Pinpoint the cell where the given text exists, returning its [X, Y] midpoint coordinate. 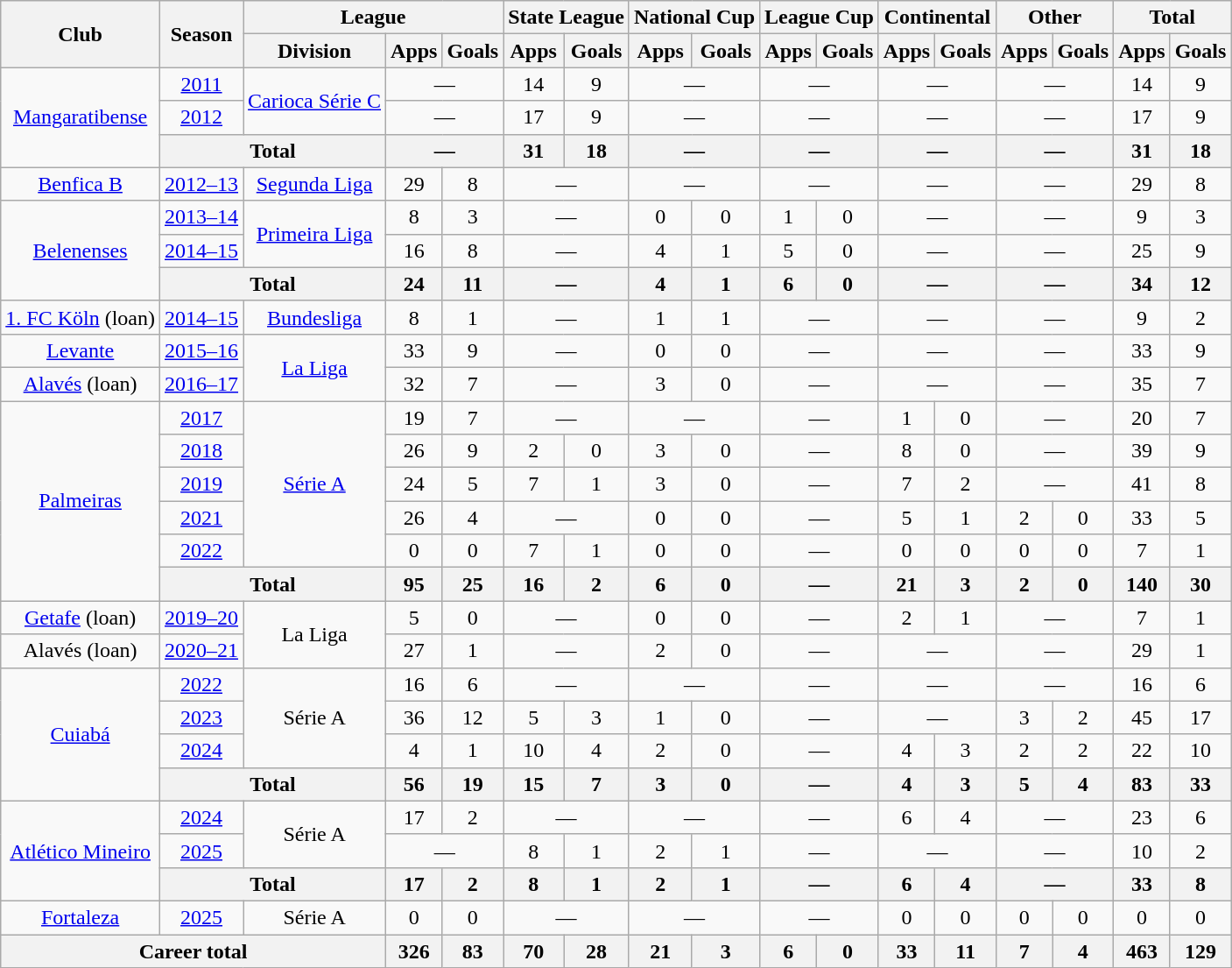
Carioca Série C [315, 101]
2015–16 [201, 350]
15 [534, 784]
27 [414, 651]
1. FC Köln (loan) [81, 317]
32 [414, 384]
Getafe (loan) [81, 618]
2021 [201, 518]
2016–17 [201, 384]
State League [567, 18]
463 [1142, 950]
National Cup [693, 18]
2013–14 [201, 217]
2018 [201, 451]
23 [1142, 817]
2012 [201, 117]
Palmeiras [81, 501]
2017 [201, 418]
56 [414, 784]
2019 [201, 484]
Career total [194, 950]
30 [1200, 584]
140 [1142, 584]
Continental [937, 18]
45 [1142, 717]
2019–20 [201, 618]
Segunda Liga [315, 184]
Primeira Liga [315, 234]
League Cup [820, 18]
Benfica B [81, 184]
Other [1054, 18]
2020–21 [201, 651]
Cuiabá [81, 734]
36 [414, 717]
Club [81, 34]
28 [597, 950]
League [373, 18]
2023 [201, 717]
Belenenses [81, 251]
34 [1142, 284]
41 [1142, 484]
2012–13 [201, 184]
129 [1200, 950]
35 [1142, 384]
Bundesliga [315, 317]
326 [414, 950]
Levante [81, 350]
Division [315, 51]
70 [534, 950]
Atlético Mineiro [81, 851]
39 [1142, 451]
95 [414, 584]
2011 [201, 84]
Fortaleza [81, 917]
22 [1142, 751]
Season [201, 34]
Mangaratibense [81, 117]
20 [1142, 418]
